Search for the cell housing the specified text and yield its [x, y] center coordinate. 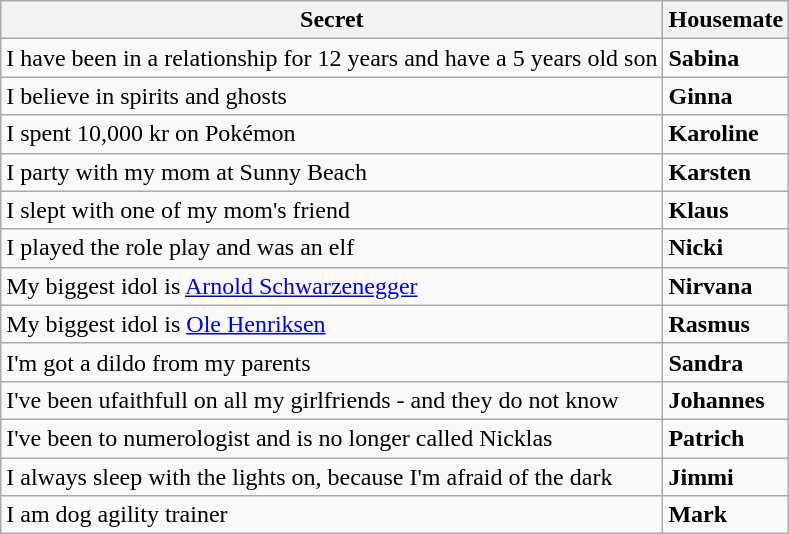
I've been to numerologist and is no longer called Nicklas [332, 438]
I am dog agility trainer [332, 515]
Ginna [726, 96]
Johannes [726, 400]
Mark [726, 515]
I party with my mom at Sunny Beach [332, 172]
I slept with one of my mom's friend [332, 210]
Housemate [726, 20]
My biggest idol is Arnold Schwarzenegger [332, 286]
Karsten [726, 172]
I believe in spirits and ghosts [332, 96]
Nirvana [726, 286]
Karoline [726, 134]
I always sleep with the lights on, because I'm afraid of the dark [332, 477]
Rasmus [726, 324]
I spent 10,000 kr on Pokémon [332, 134]
My biggest idol is Ole Henriksen [332, 324]
Klaus [726, 210]
I played the role play and was an elf [332, 248]
Secret [332, 20]
I have been in a relationship for 12 years and have a 5 years old son [332, 58]
Jimmi [726, 477]
I'm got a dildo from my parents [332, 362]
Sabina [726, 58]
Patrich [726, 438]
I've been ufaithfull on all my girlfriends - and they do not know [332, 400]
Sandra [726, 362]
Nicki [726, 248]
